Determine the [x, y] coordinate at the center of the cell enclosing the given text.  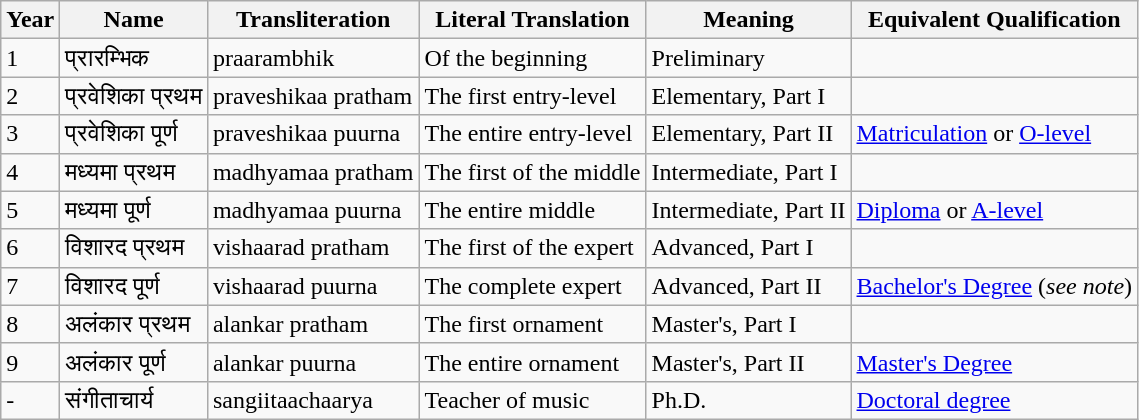
The entire ornament [532, 362]
Matriculation or O-level [994, 134]
vishaarad pratham [313, 248]
3 [30, 134]
praveshikaa puurna [313, 134]
प्रवेशिका प्रथम [134, 96]
Equivalent Qualification [994, 20]
5 [30, 210]
Preliminary [748, 58]
7 [30, 286]
The first of the middle [532, 172]
Intermediate, Part I [748, 172]
Ph.D. [748, 400]
Year [30, 20]
Advanced, Part II [748, 286]
6 [30, 248]
Transliteration [313, 20]
Elementary, Part I [748, 96]
9 [30, 362]
The first ornament [532, 324]
alankar puurna [313, 362]
Master's Degree [994, 362]
The entire middle [532, 210]
The first of the expert [532, 248]
अलंकार प्रथम [134, 324]
1 [30, 58]
- [30, 400]
Literal Translation [532, 20]
The complete expert [532, 286]
2 [30, 96]
Meaning [748, 20]
madhyamaa puurna [313, 210]
vishaarad puurna [313, 286]
praveshikaa pratham [313, 96]
प्रारम्भिक [134, 58]
प्रवेशिका पूर्ण [134, 134]
विशारद प्रथम [134, 248]
The entire entry-level [532, 134]
Diploma or A-level [994, 210]
संगीताचार्य [134, 400]
Intermediate, Part II [748, 210]
Master's, Part II [748, 362]
मध्यमा प्रथम [134, 172]
मध्यमा पूर्ण [134, 210]
विशारद पूर्ण [134, 286]
sangiitaachaarya [313, 400]
Master's, Part I [748, 324]
praarambhik [313, 58]
Of the beginning [532, 58]
The first entry-level [532, 96]
Name [134, 20]
Doctoral degree [994, 400]
Advanced, Part I [748, 248]
4 [30, 172]
madhyamaa pratham [313, 172]
8 [30, 324]
Teacher of music [532, 400]
अलंकार पूर्ण [134, 362]
Bachelor's Degree (see note) [994, 286]
Elementary, Part II [748, 134]
alankar pratham [313, 324]
